Identify which cell holds the provided text, then report its (x, y) central coordinate. 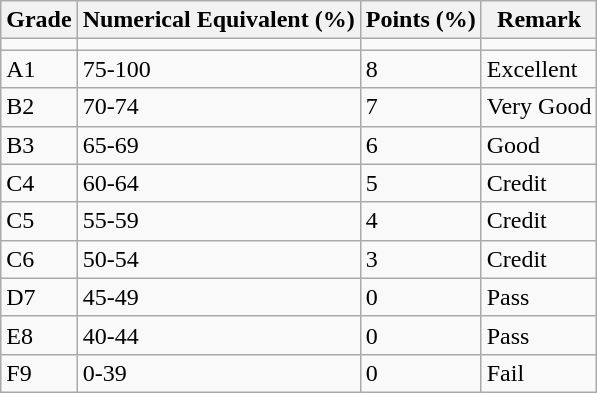
Remark (539, 20)
Excellent (539, 69)
6 (420, 145)
B2 (39, 107)
C5 (39, 221)
8 (420, 69)
60-64 (218, 183)
0-39 (218, 373)
C4 (39, 183)
Grade (39, 20)
Good (539, 145)
B3 (39, 145)
E8 (39, 335)
3 (420, 259)
7 (420, 107)
65-69 (218, 145)
4 (420, 221)
A1 (39, 69)
Very Good (539, 107)
5 (420, 183)
Points (%) (420, 20)
D7 (39, 297)
75-100 (218, 69)
50-54 (218, 259)
70-74 (218, 107)
F9 (39, 373)
40-44 (218, 335)
Fail (539, 373)
55-59 (218, 221)
C6 (39, 259)
Numerical Equivalent (%) (218, 20)
45-49 (218, 297)
